Pinpoint the cell where the given text exists, returning its (X, Y) midpoint coordinate. 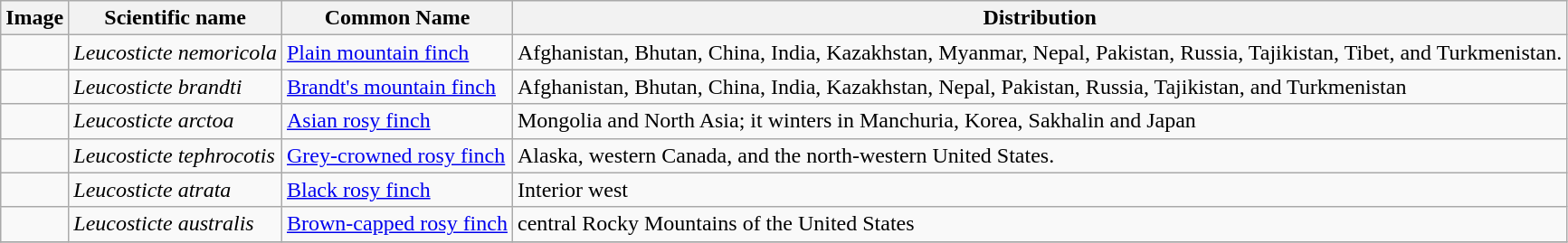
Leucosticte brandti (176, 87)
Distribution (1039, 18)
Brown-capped rosy finch (396, 224)
Scientific name (176, 18)
central Rocky Mountains of the United States (1039, 224)
Leucosticte nemoricola (176, 52)
Leucosticte atrata (176, 190)
Leucosticte tephrocotis (176, 155)
Afghanistan, Bhutan, China, India, Kazakhstan, Nepal, Pakistan, Russia, Tajikistan, and Turkmenistan (1039, 87)
Plain mountain finch (396, 52)
Grey-crowned rosy finch (396, 155)
Image (34, 18)
Interior west (1039, 190)
Leucosticte arctoa (176, 121)
Mongolia and North Asia; it winters in Manchuria, Korea, Sakhalin and Japan (1039, 121)
Alaska, western Canada, and the north-western United States. (1039, 155)
Leucosticte australis (176, 224)
Common Name (396, 18)
Asian rosy finch (396, 121)
Brandt's mountain finch (396, 87)
Black rosy finch (396, 190)
Afghanistan, Bhutan, China, India, Kazakhstan, Myanmar, Nepal, Pakistan, Russia, Tajikistan, Tibet, and Turkmenistan. (1039, 52)
